Provide the [x, y] coordinate of the cell's center where the given text is located.  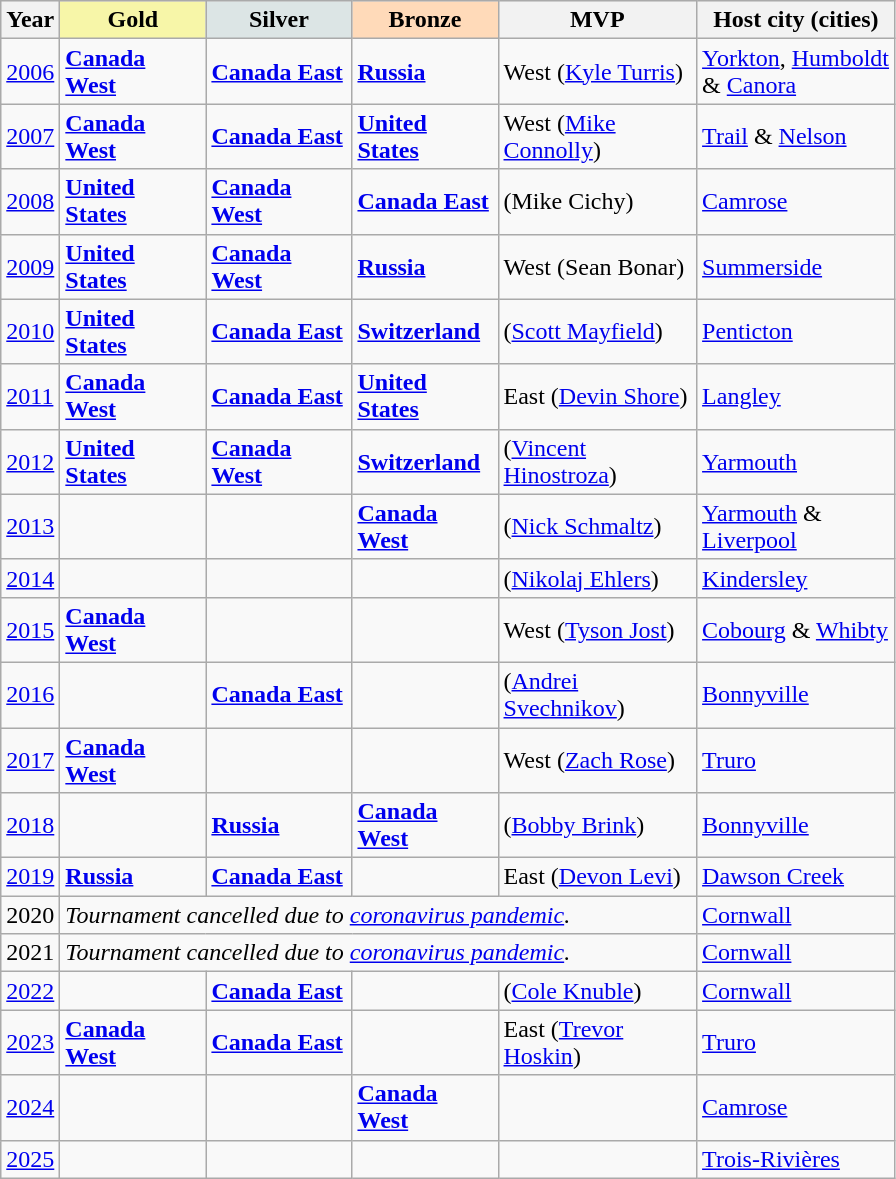
2025 [30, 1159]
2021 [30, 953]
West (Kyle Turris) [598, 72]
Silver [279, 20]
2017 [30, 760]
2022 [30, 991]
Langley [796, 396]
Trail & Nelson [796, 136]
2011 [30, 396]
East (Trevor Hoskin) [598, 1042]
(Cole Knuble) [598, 991]
2024 [30, 1108]
2010 [30, 332]
East (Devon Levi) [598, 877]
2016 [30, 694]
2008 [30, 202]
Penticton [796, 332]
MVP [598, 20]
(Mike Cichy) [598, 202]
2015 [30, 630]
West (Zach Rose) [598, 760]
2012 [30, 462]
Summerside [796, 266]
(Bobby Brink) [598, 826]
Yarmouth & Liverpool [796, 526]
Cobourg & Whibty [796, 630]
Host city (cities) [796, 20]
(Scott Mayfield) [598, 332]
Bronze [425, 20]
2023 [30, 1042]
(Andrei Svechnikov) [598, 694]
Gold [133, 20]
(Nikolaj Ehlers) [598, 578]
Trois-Rivières [796, 1159]
2019 [30, 877]
Year [30, 20]
2009 [30, 266]
East (Devin Shore) [598, 396]
West (Mike Connolly) [598, 136]
2007 [30, 136]
2006 [30, 72]
2018 [30, 826]
Yarmouth [796, 462]
Yorkton, Humboldt & Canora [796, 72]
2020 [30, 915]
West (Tyson Jost) [598, 630]
(Vincent Hinostroza) [598, 462]
2013 [30, 526]
West (Sean Bonar) [598, 266]
(Nick Schmaltz) [598, 526]
Kindersley [796, 578]
Dawson Creek [796, 877]
2014 [30, 578]
